Extract the [x, y] coordinate from the center of the cell holding the provided text.  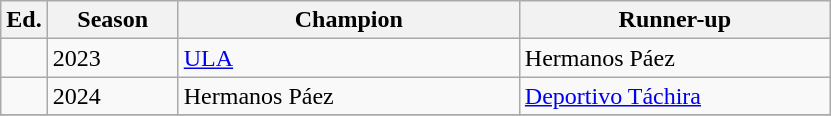
ULA [348, 58]
2023 [112, 58]
Runner-up [674, 20]
Deportivo Táchira [674, 96]
Season [112, 20]
Ed. [24, 20]
2024 [112, 96]
Champion [348, 20]
